From the cell containing the given text, extract its center point as (X, Y) coordinate. 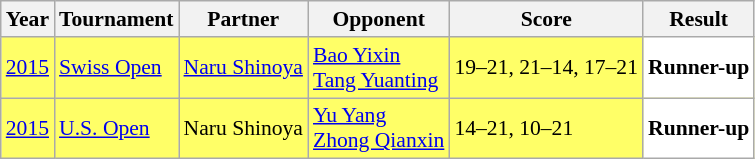
Partner (244, 19)
U.S. Open (116, 128)
Tournament (116, 19)
Swiss Open (116, 68)
19–21, 21–14, 17–21 (546, 68)
Bao Yixin Tang Yuanting (378, 68)
Score (546, 19)
Result (698, 19)
Yu Yang Zhong Qianxin (378, 128)
Year (28, 19)
14–21, 10–21 (546, 128)
Opponent (378, 19)
